Pinpoint the cell where the given text exists, returning its (X, Y) midpoint coordinate. 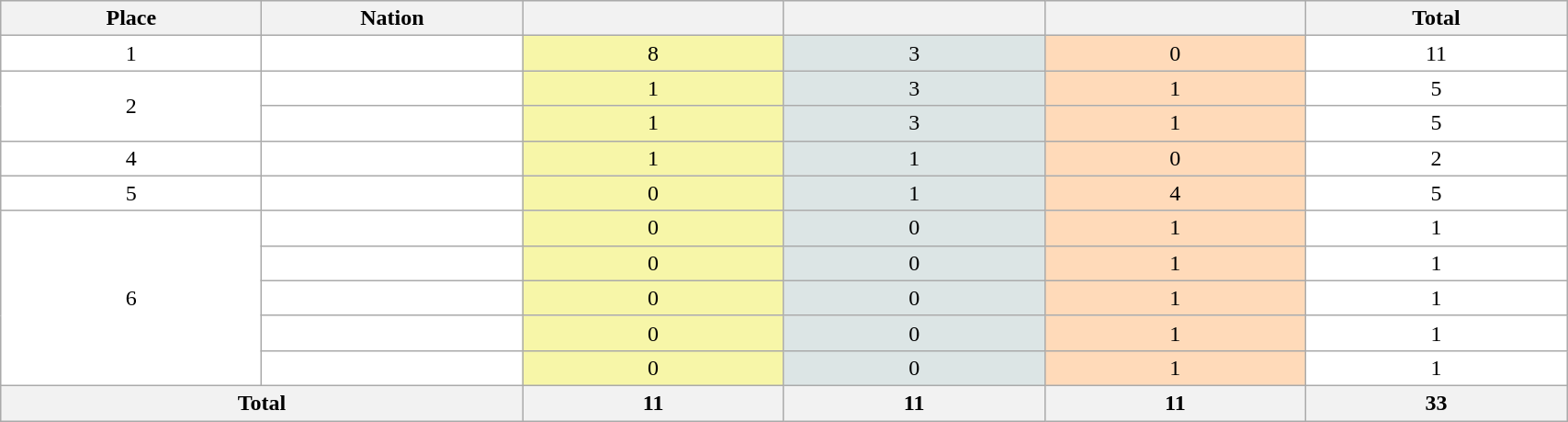
Place (131, 18)
33 (1436, 403)
8 (653, 53)
Nation (392, 18)
6 (131, 298)
